Return the (x, y) coordinate for the center point of the cell that contains the specified text.  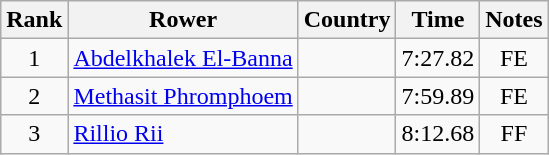
1 (34, 58)
Country (347, 20)
FF (514, 134)
Rank (34, 20)
Rower (183, 20)
2 (34, 96)
Rillio Rii (183, 134)
Abdelkhalek El-Banna (183, 58)
7:59.89 (438, 96)
Time (438, 20)
7:27.82 (438, 58)
Notes (514, 20)
8:12.68 (438, 134)
Methasit Phromphoem (183, 96)
3 (34, 134)
